Locate the cell with the specified text and output its (X, Y) center coordinate. 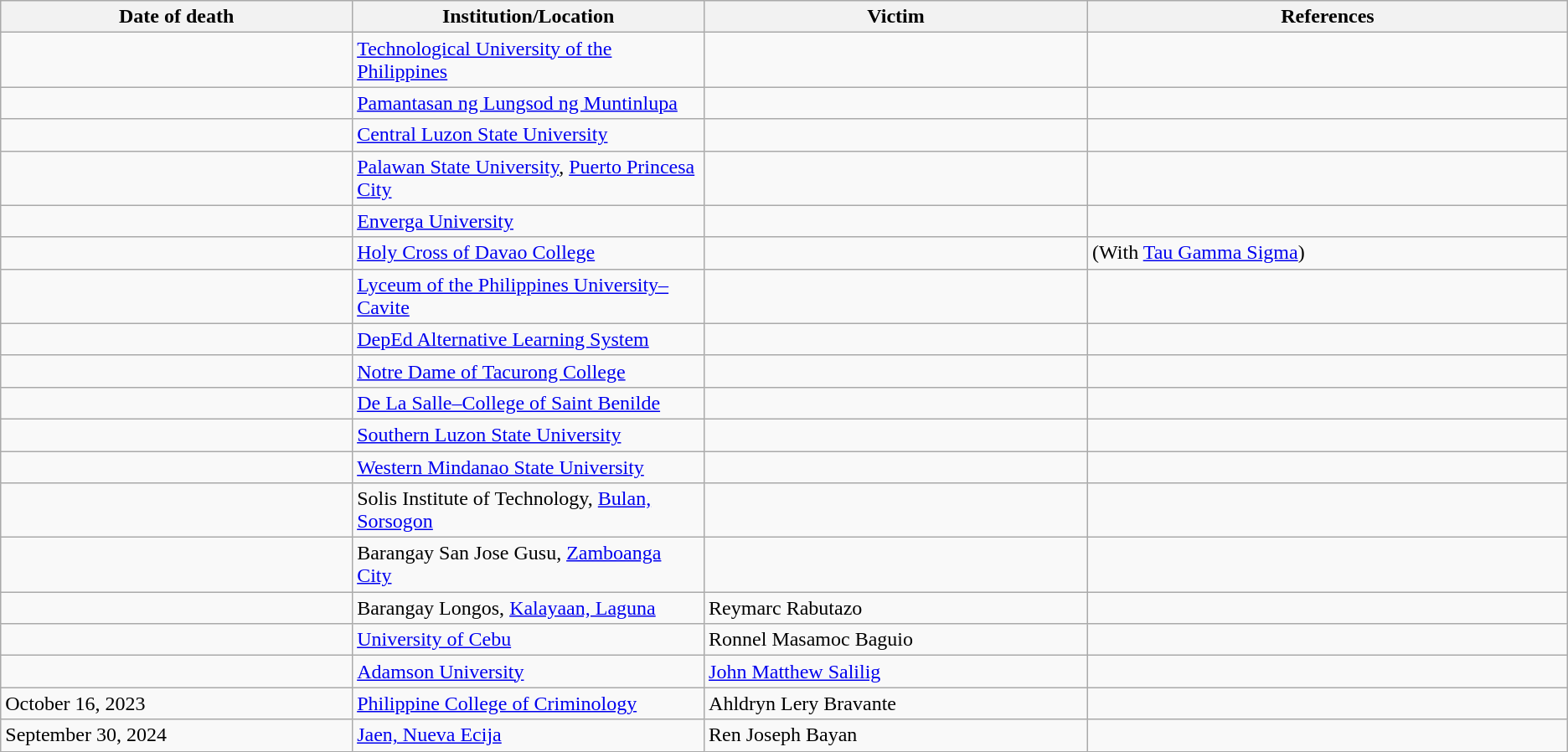
John Matthew Salilig (896, 672)
Jaen, Nueva Ecija (529, 735)
Barangay San Jose Gusu, Zamboanga City (529, 564)
October 16, 2023 (177, 703)
Enverga University (529, 221)
DepEd Alternative Learning System (529, 339)
Technological University of the Philippines (529, 60)
De La Salle–College of Saint Benilde (529, 403)
Pamantasan ng Lungsod ng Muntinlupa (529, 103)
Victim (896, 17)
Barangay Longos, Kalayaan, Laguna (529, 608)
(With Tau Gamma Sigma) (1328, 253)
Ronnel Masamoc Baguio (896, 640)
Ahldryn Lery Bravante (896, 703)
Notre Dame of Tacurong College (529, 371)
Ren Joseph Bayan (896, 735)
Central Luzon State University (529, 135)
Holy Cross of Davao College (529, 253)
Date of death (177, 17)
Palawan State University, Puerto Princesa City (529, 178)
September 30, 2024 (177, 735)
Southern Luzon State University (529, 435)
Lyceum of the Philippines University–Cavite (529, 296)
Institution/Location (529, 17)
Western Mindanao State University (529, 466)
References (1328, 17)
Reymarc Rabutazo (896, 608)
Philippine College of Criminology (529, 703)
University of Cebu (529, 640)
Adamson University (529, 672)
Solis Institute of Technology, Bulan, Sorsogon (529, 511)
